Scan for the cell matching the given text and deliver its (X, Y) coordinate at center. 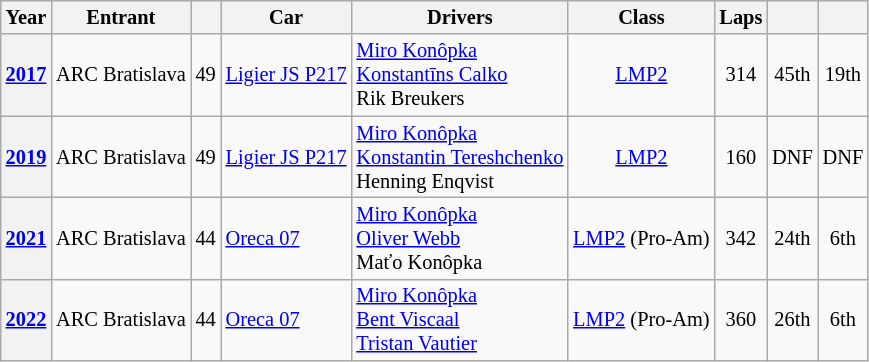
26th (792, 320)
Year (26, 17)
2021 (26, 238)
2019 (26, 157)
Class (641, 17)
Drivers (460, 17)
45th (792, 75)
Entrant (120, 17)
Miro Konôpka Oliver Webb Maťo Konôpka (460, 238)
19th (843, 75)
Miro Konôpka Konstantin Tereshchenko Henning Enqvist (460, 157)
360 (740, 320)
Miro Konôpka Bent Viscaal Tristan Vautier (460, 320)
Miro Konôpka Konstantīns Calko Rik Breukers (460, 75)
160 (740, 157)
2017 (26, 75)
24th (792, 238)
Car (286, 17)
342 (740, 238)
314 (740, 75)
2022 (26, 320)
Laps (740, 17)
